Capture the cell that displays the provided text and extract its [X, Y] central coordinate. 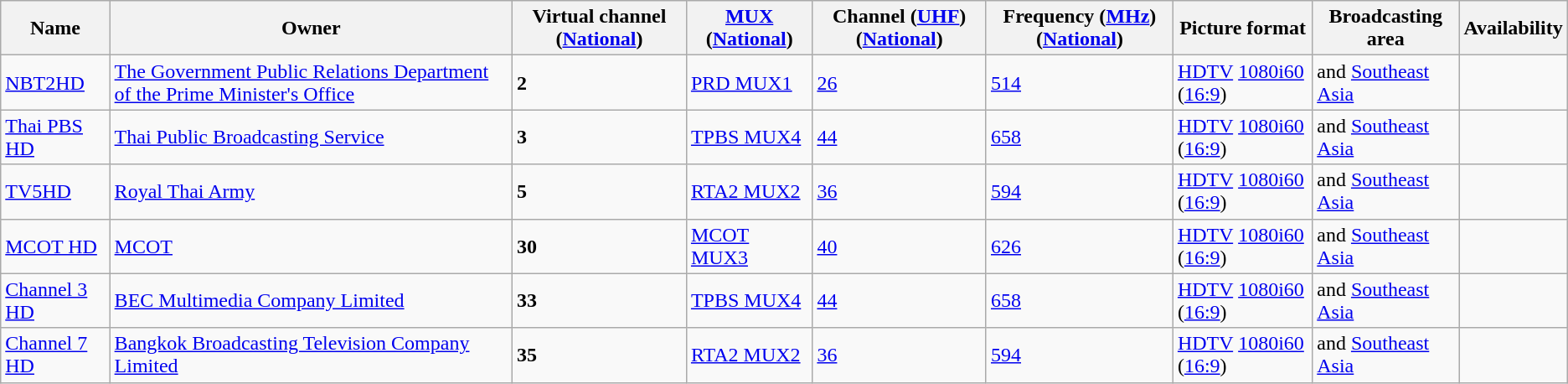
33 [600, 300]
MCOT HD [55, 246]
40 [900, 246]
Thai Public Broadcasting Service [311, 138]
MCOT MUX3 [749, 246]
Thai PBS HD [55, 138]
26 [900, 82]
Owner [311, 29]
514 [1079, 82]
Bangkok Broadcasting Television Company Limited [311, 355]
MUX (National) [749, 29]
The Government Public Relations Department of the Prime Minister's Office [311, 82]
BEC Multimedia Company Limited [311, 300]
626 [1079, 246]
30 [600, 246]
Royal Thai Army [311, 191]
MCOT [311, 246]
3 [600, 138]
Picture format [1242, 29]
TV5HD [55, 191]
Broadcasting area [1385, 29]
Frequency (MHz) (National) [1079, 29]
NBT2HD [55, 82]
5 [600, 191]
Availability [1513, 29]
35 [600, 355]
PRD MUX1 [749, 82]
Virtual channel (National) [600, 29]
Channel 3 HD [55, 300]
Name [55, 29]
2 [600, 82]
Channel (UHF) (National) [900, 29]
Channel 7 HD [55, 355]
